Scan for the cell matching the given text and deliver its (X, Y) coordinate at center. 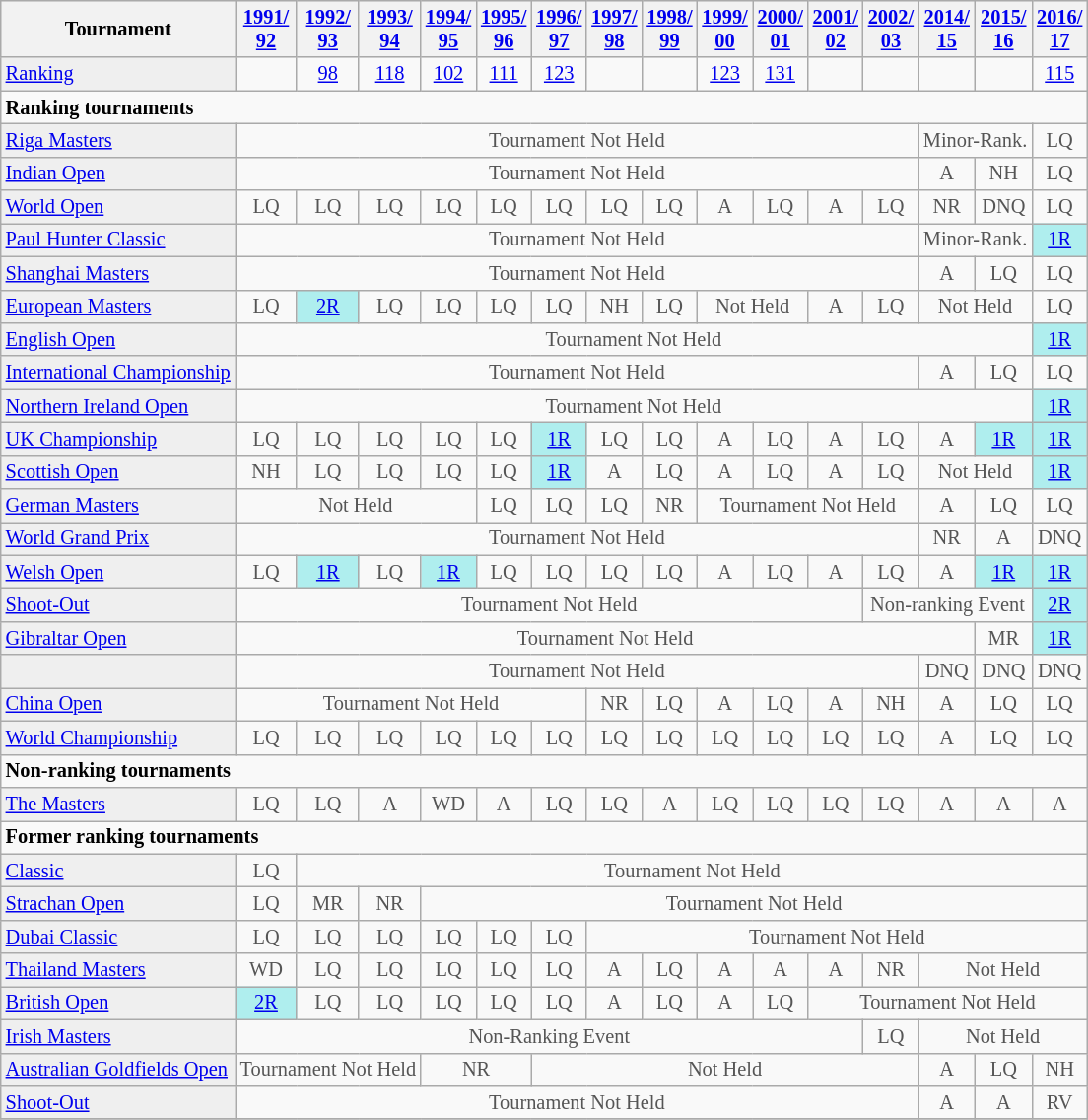
The Masters (118, 804)
British Open (118, 1003)
English Open (118, 339)
Australian Goldfields Open (118, 1070)
111 (504, 74)
1999/00 (725, 29)
1993/94 (390, 29)
Non-ranking tournaments (544, 771)
World Grand Prix (118, 538)
Shanghai Masters (118, 273)
131 (781, 74)
Non-ranking Event (948, 604)
2002/03 (891, 29)
Northern Ireland Open (118, 406)
115 (1059, 74)
Paul Hunter Classic (118, 240)
Irish Masters (118, 1036)
Gibraltar Open (118, 638)
Ranking tournaments (544, 107)
European Masters (118, 307)
2000/01 (781, 29)
Classic (118, 871)
German Masters (118, 506)
Indian Open (118, 174)
Riga Masters (118, 140)
China Open (118, 704)
1991/92 (266, 29)
Welsh Open (118, 572)
Dubai Classic (118, 937)
1992/93 (327, 29)
2016/17 (1059, 29)
Strachan Open (118, 903)
1997/98 (614, 29)
Non-Ranking Event (550, 1036)
118 (390, 74)
Ranking (118, 74)
World Championship (118, 737)
1995/96 (504, 29)
Former ranking tournaments (544, 837)
1998/99 (669, 29)
2001/02 (836, 29)
102 (448, 74)
World Open (118, 207)
1994/95 (448, 29)
98 (327, 74)
International Championship (118, 373)
Tournament (118, 29)
2015/16 (1004, 29)
Thailand Masters (118, 970)
Scottish Open (118, 472)
1996/97 (559, 29)
RV (1059, 1102)
UK Championship (118, 439)
2014/15 (947, 29)
